Detect which cell encompasses the target text, then output its (X, Y) center coordinate. 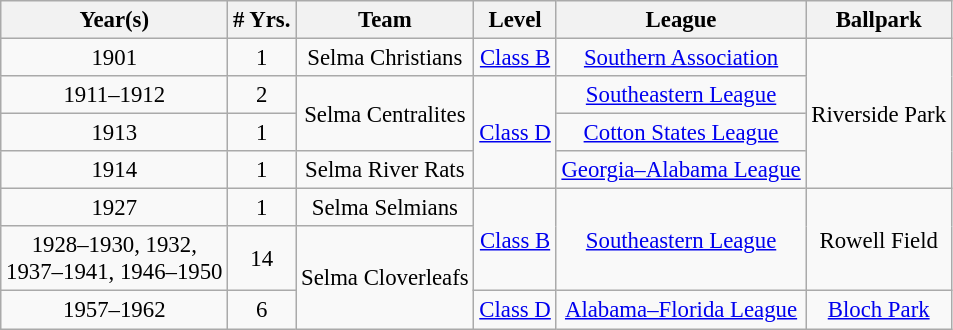
1911–1912 (114, 95)
Alabama–Florida League (681, 310)
Bloch Park (878, 310)
Selma Cloverleafs (385, 277)
2 (262, 95)
Team (385, 20)
Riverside Park (878, 114)
Year(s) (114, 20)
Selma River Rats (385, 170)
1928–1930, 1932, 1937–1941, 1946–1950 (114, 258)
# Yrs. (262, 20)
1913 (114, 133)
League (681, 20)
Selma Selmians (385, 208)
Selma Centralites (385, 114)
6 (262, 310)
14 (262, 258)
Southern Association (681, 58)
Rowell Field (878, 240)
Georgia–Alabama League (681, 170)
1914 (114, 170)
Level (515, 20)
Ballpark (878, 20)
1901 (114, 58)
Selma Christians (385, 58)
1927 (114, 208)
1957–1962 (114, 310)
Cotton States League (681, 133)
